Identify which cell holds the provided text, then report its [x, y] central coordinate. 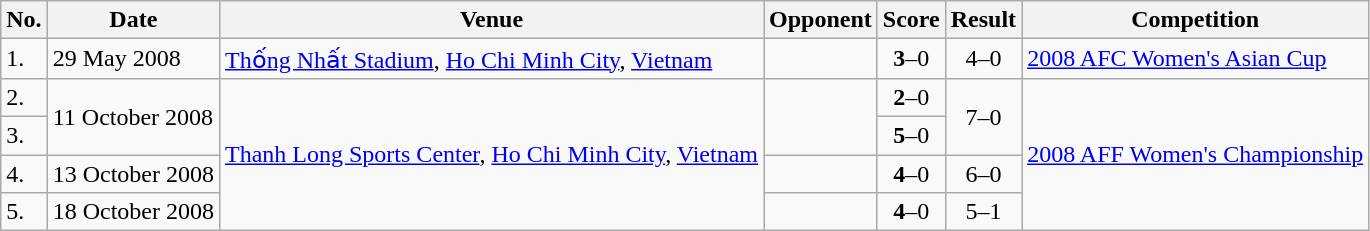
Venue [492, 20]
Date [133, 20]
13 October 2008 [133, 173]
Score [911, 20]
Thanh Long Sports Center, Ho Chi Minh City, Vietnam [492, 154]
3. [24, 135]
Opponent [821, 20]
2–0 [911, 97]
No. [24, 20]
2008 AFC Women's Asian Cup [1196, 59]
18 October 2008 [133, 212]
1. [24, 59]
Thống Nhất Stadium, Ho Chi Minh City, Vietnam [492, 59]
7–0 [983, 116]
6–0 [983, 173]
5–1 [983, 212]
5. [24, 212]
5–0 [911, 135]
2. [24, 97]
Result [983, 20]
11 October 2008 [133, 116]
4. [24, 173]
2008 AFF Women's Championship [1196, 154]
3–0 [911, 59]
Competition [1196, 20]
29 May 2008 [133, 59]
